Detect which cell encompasses the target text, then output its (x, y) center coordinate. 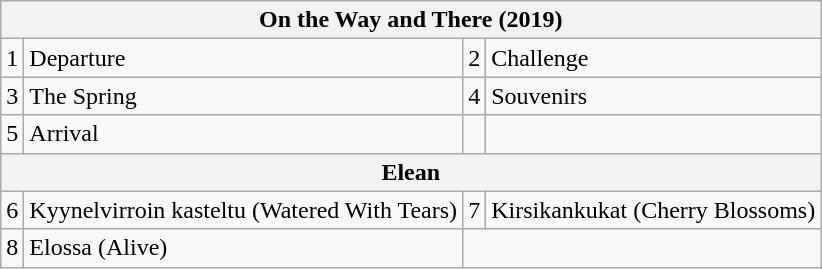
The Spring (244, 96)
Departure (244, 58)
Kyynelvirroin kasteltu (Watered With Tears) (244, 210)
8 (12, 248)
7 (474, 210)
Kirsikankukat (Cherry Blossoms) (654, 210)
On the Way and There (2019) (411, 20)
4 (474, 96)
Challenge (654, 58)
Elossa (Alive) (244, 248)
2 (474, 58)
5 (12, 134)
6 (12, 210)
1 (12, 58)
Arrival (244, 134)
Elean (411, 172)
Souvenirs (654, 96)
3 (12, 96)
